Detect which cell encompasses the target text, then output its [X, Y] center coordinate. 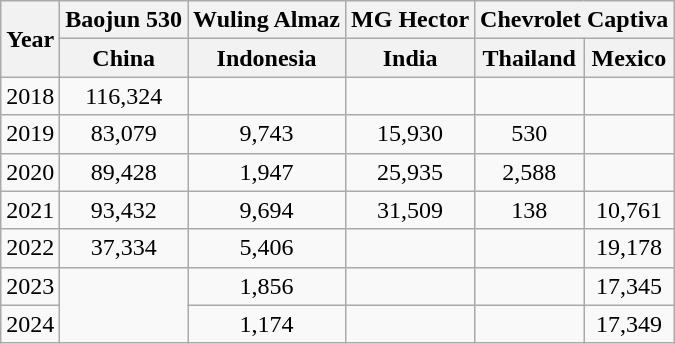
19,178 [629, 248]
Mexico [629, 58]
530 [530, 134]
MG Hector [410, 20]
1,856 [267, 286]
Year [30, 39]
9,743 [267, 134]
2018 [30, 96]
5,406 [267, 248]
37,334 [124, 248]
31,509 [410, 210]
116,324 [124, 96]
Indonesia [267, 58]
17,345 [629, 286]
10,761 [629, 210]
17,349 [629, 324]
138 [530, 210]
1,947 [267, 172]
2021 [30, 210]
1,174 [267, 324]
Wuling Almaz [267, 20]
93,432 [124, 210]
2023 [30, 286]
India [410, 58]
15,930 [410, 134]
China [124, 58]
2,588 [530, 172]
89,428 [124, 172]
2024 [30, 324]
2019 [30, 134]
2022 [30, 248]
2020 [30, 172]
25,935 [410, 172]
Chevrolet Captiva [574, 20]
Thailand [530, 58]
9,694 [267, 210]
Baojun 530 [124, 20]
83,079 [124, 134]
